Pinpoint the cell where the given text exists, returning its [X, Y] midpoint coordinate. 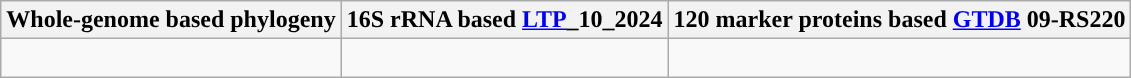
120 marker proteins based GTDB 09-RS220 [900, 20]
Whole-genome based phylogeny [171, 20]
16S rRNA based LTP_10_2024 [504, 20]
